For the text-containing cell, return its midpoint in (x, y) coordinate format. 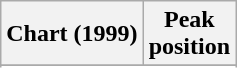
Peakposition (189, 34)
Chart (1999) (72, 34)
